Locate the cell with the specified text and output its (X, Y) center coordinate. 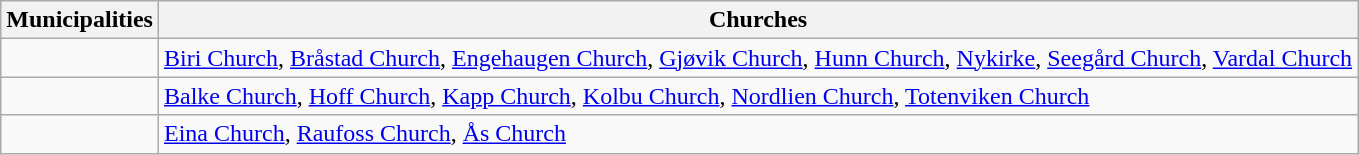
Municipalities (80, 20)
Balke Church, Hoff Church, Kapp Church, Kolbu Church, Nordlien Church, Totenviken Church (758, 96)
Biri Church, Bråstad Church, Engehaugen Church, Gjøvik Church, Hunn Church, Nykirke, Seegård Church, Vardal Church (758, 58)
Eina Church, Raufoss Church, Ås Church (758, 134)
Churches (758, 20)
